From the cell containing the given text, extract its center point as (x, y) coordinate. 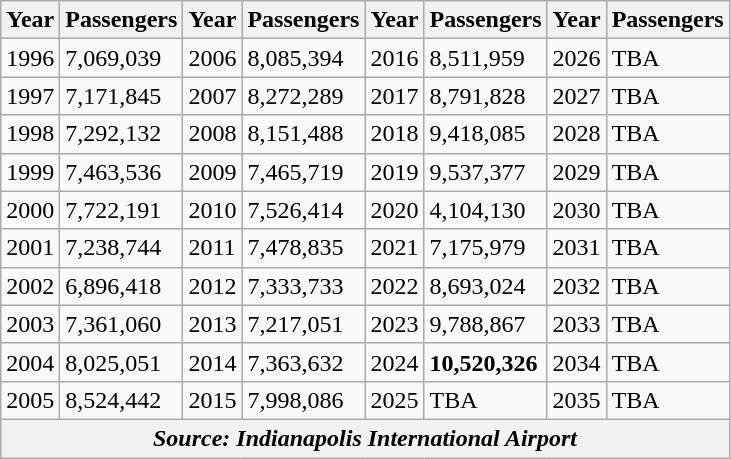
8,511,959 (486, 58)
2033 (576, 324)
7,069,039 (122, 58)
2007 (212, 96)
2022 (394, 286)
2016 (394, 58)
8,272,289 (304, 96)
7,171,845 (122, 96)
10,520,326 (486, 362)
4,104,130 (486, 210)
7,478,835 (304, 248)
7,363,632 (304, 362)
7,175,979 (486, 248)
2026 (576, 58)
2020 (394, 210)
7,463,536 (122, 172)
9,418,085 (486, 134)
2000 (30, 210)
2003 (30, 324)
9,788,867 (486, 324)
8,085,394 (304, 58)
2015 (212, 400)
2002 (30, 286)
2005 (30, 400)
1998 (30, 134)
2004 (30, 362)
2010 (212, 210)
7,333,733 (304, 286)
2031 (576, 248)
2032 (576, 286)
8,025,051 (122, 362)
7,361,060 (122, 324)
2024 (394, 362)
7,217,051 (304, 324)
9,537,377 (486, 172)
2018 (394, 134)
2021 (394, 248)
2008 (212, 134)
6,896,418 (122, 286)
1999 (30, 172)
2028 (576, 134)
2029 (576, 172)
2017 (394, 96)
8,151,488 (304, 134)
1996 (30, 58)
Source: Indianapolis International Airport (365, 438)
7,526,414 (304, 210)
7,292,132 (122, 134)
7,722,191 (122, 210)
2025 (394, 400)
2030 (576, 210)
8,791,828 (486, 96)
7,998,086 (304, 400)
8,524,442 (122, 400)
2034 (576, 362)
2013 (212, 324)
2023 (394, 324)
2012 (212, 286)
1997 (30, 96)
7,465,719 (304, 172)
8,693,024 (486, 286)
2009 (212, 172)
2019 (394, 172)
2011 (212, 248)
2014 (212, 362)
2027 (576, 96)
7,238,744 (122, 248)
2001 (30, 248)
2035 (576, 400)
2006 (212, 58)
